Output the [x, y] coordinate of the center of the cell containing the given text.  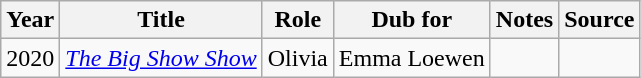
Role [298, 20]
Dub for [412, 20]
Title [161, 20]
2020 [30, 58]
Emma Loewen [412, 58]
The Big Show Show [161, 58]
Source [600, 20]
Olivia [298, 58]
Year [30, 20]
Notes [524, 20]
